Determine the [x, y] coordinate at the center of the cell enclosing the given text.  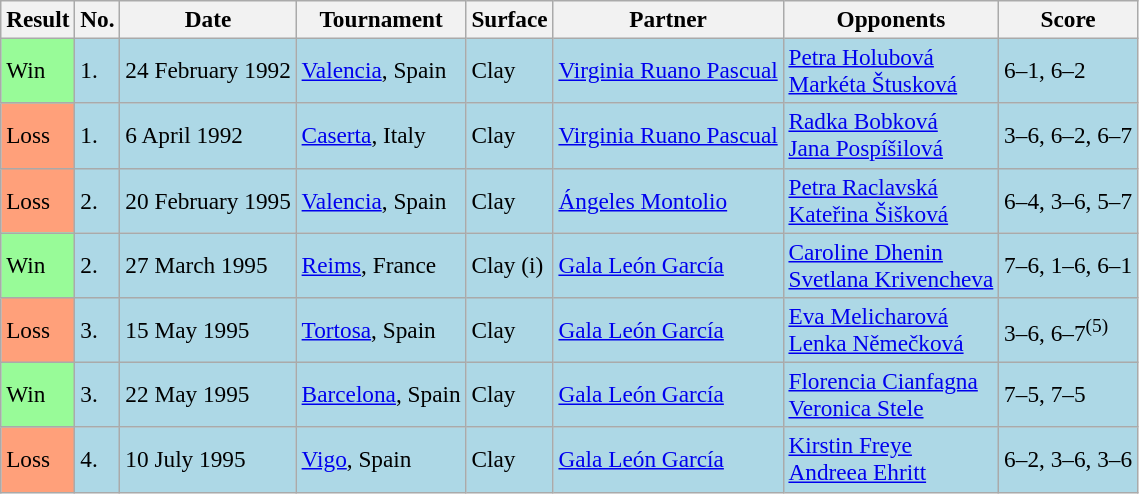
Eva Melicharová Lenka Němečková [891, 330]
Kirstin Freye Andreea Ehritt [891, 460]
20 February 1995 [208, 200]
10 July 1995 [208, 460]
Radka Bobková Jana Pospíšilová [891, 136]
Tortosa, Spain [381, 330]
Vigo, Spain [381, 460]
7–5, 7–5 [1068, 394]
15 May 1995 [208, 330]
Result [38, 19]
Petra Holubová Markéta Štusková [891, 70]
Opponents [891, 19]
4. [98, 460]
Surface [510, 19]
Ángeles Montolio [668, 200]
Partner [668, 19]
24 February 1992 [208, 70]
Caserta, Italy [381, 136]
3–6, 6–7(5) [1068, 330]
6 April 1992 [208, 136]
Score [1068, 19]
6–4, 3–6, 5–7 [1068, 200]
Barcelona, Spain [381, 394]
Petra Raclavská Kateřina Šišková [891, 200]
Clay (i) [510, 264]
6–2, 3–6, 3–6 [1068, 460]
Date [208, 19]
7–6, 1–6, 6–1 [1068, 264]
27 March 1995 [208, 264]
Reims, France [381, 264]
Florencia Cianfagna Veronica Stele [891, 394]
Caroline Dhenin Svetlana Krivencheva [891, 264]
22 May 1995 [208, 394]
Tournament [381, 19]
No. [98, 19]
6–1, 6–2 [1068, 70]
3–6, 6–2, 6–7 [1068, 136]
